Provide the [X, Y] coordinate of the cell's center where the given text is located.  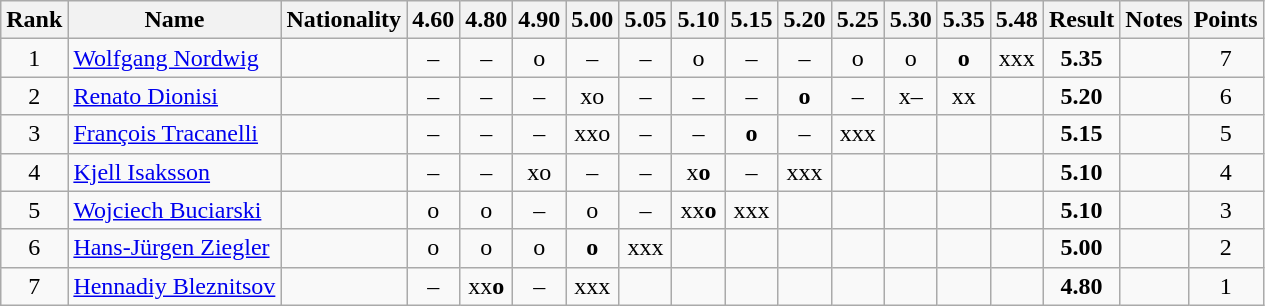
Rank [34, 20]
5.48 [1016, 20]
Kjell Isaksson [174, 172]
4.90 [540, 20]
x– [910, 96]
Name [174, 20]
5.05 [646, 20]
Hennadiy Bleznitsov [174, 286]
Hans-Jürgen Ziegler [174, 248]
4.60 [434, 20]
Renato Dionisi [174, 96]
Wolfgang Nordwig [174, 58]
Wojciech Buciarski [174, 210]
Points [1226, 20]
xx [964, 96]
5.25 [858, 20]
Notes [1154, 20]
5.30 [910, 20]
Result [1081, 20]
François Tracanelli [174, 134]
Nationality [344, 20]
